Provide the [X, Y] coordinate of the cell's center where the given text is located.  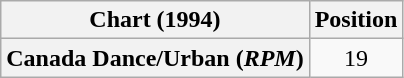
Canada Dance/Urban (RPM) [155, 58]
Position [356, 20]
19 [356, 58]
Chart (1994) [155, 20]
